Return the [X, Y] coordinate for the center point of the cell that contains the specified text.  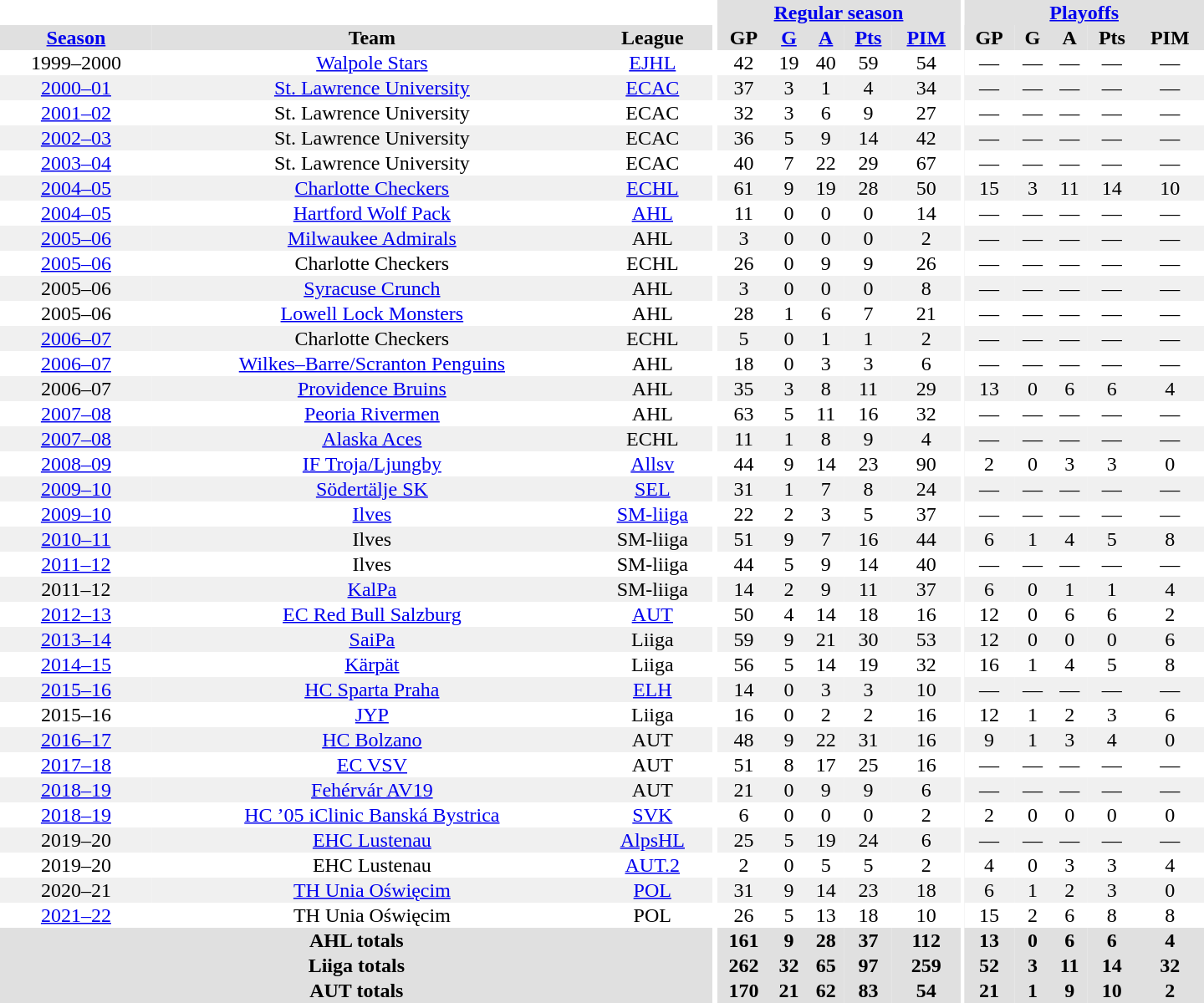
61 [744, 188]
2000–01 [76, 88]
67 [926, 163]
SaiPa [372, 639]
36 [744, 138]
Season [76, 38]
Kärpät [372, 664]
48 [744, 740]
17 [826, 765]
EC VSV [372, 765]
161 [744, 940]
IF Troja/Ljungby [372, 464]
2010–11 [76, 539]
KalPa [372, 589]
259 [926, 965]
Fehérvár AV19 [372, 790]
262 [744, 965]
35 [744, 389]
2021–22 [76, 915]
34 [926, 88]
Milwaukee Admirals [372, 238]
Playoffs [1084, 13]
League [652, 38]
Regular season [839, 13]
EJHL [652, 63]
1999–2000 [76, 63]
ELH [652, 690]
Alaska Aces [372, 439]
HC ’05 iClinic Banská Bystrica [372, 815]
52 [988, 965]
SEL [652, 489]
2001–02 [76, 113]
56 [744, 664]
SVK [652, 815]
2003–04 [76, 163]
JYP [372, 715]
2020–21 [76, 890]
2014–15 [76, 664]
2002–03 [76, 138]
Liiga totals [356, 965]
2008–09 [76, 464]
170 [744, 990]
62 [826, 990]
83 [868, 990]
Syracuse Crunch [372, 288]
Lowell Lock Monsters [372, 313]
27 [926, 113]
112 [926, 940]
Peoria Rivermen [372, 414]
Walpole Stars [372, 63]
HC Sparta Praha [372, 690]
Allsv [652, 464]
97 [868, 965]
Wilkes–Barre/Scranton Penguins [372, 364]
53 [926, 639]
30 [868, 639]
AlpsHL [652, 840]
AUT.2 [652, 865]
90 [926, 464]
2013–14 [76, 639]
AUT totals [356, 990]
2012–13 [76, 614]
Providence Bruins [372, 389]
65 [826, 965]
Team [372, 38]
AHL totals [356, 940]
EC Red Bull Salzburg [372, 614]
Hartford Wolf Pack [372, 213]
63 [744, 414]
Södertälje SK [372, 489]
HC Bolzano [372, 740]
2016–17 [76, 740]
2017–18 [76, 765]
